For the text-containing cell, return its midpoint in [X, Y] coordinate format. 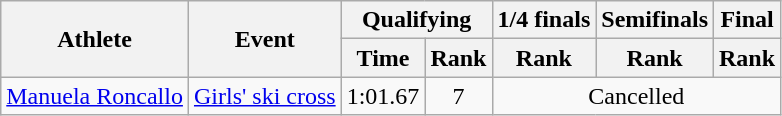
Time [383, 58]
1:01.67 [383, 96]
Athlete [95, 39]
Manuela Roncallo [95, 96]
Event [264, 39]
Girls' ski cross [264, 96]
Qualifying [416, 20]
1/4 finals [544, 20]
Semifinals [655, 20]
Final [748, 20]
Cancelled [636, 96]
7 [458, 96]
